Extract the [x, y] coordinate from the center of the cell holding the provided text.  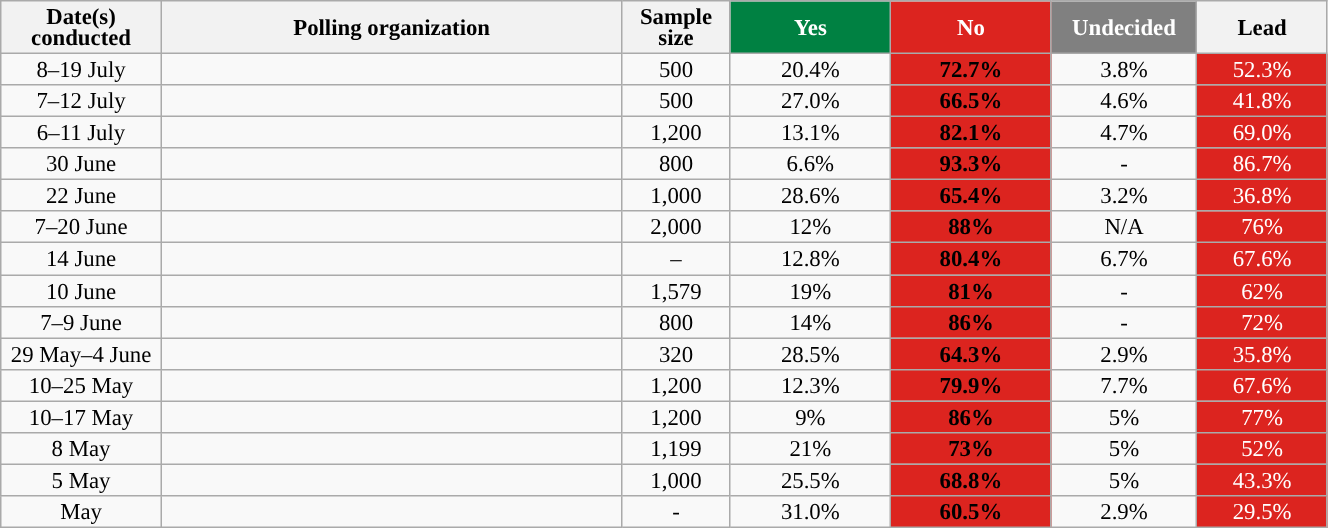
2,000 [676, 228]
29 May–4 June [82, 354]
14% [810, 322]
4.6% [1124, 101]
10 June [82, 291]
3.8% [1124, 70]
22 June [82, 196]
7–9 June [82, 322]
82.1% [972, 133]
9% [810, 417]
69.0% [1262, 133]
19% [810, 291]
4.7% [1124, 133]
Lead [1262, 28]
10–17 May [82, 417]
25.5% [810, 480]
8–19 July [82, 70]
73% [972, 449]
13.1% [810, 133]
Yes [810, 28]
88% [972, 228]
5 May [82, 480]
6–11 July [82, 133]
6.6% [810, 164]
12.8% [810, 259]
No [972, 28]
7–20 June [82, 228]
20.4% [810, 70]
14 June [82, 259]
31.0% [810, 512]
60.5% [972, 512]
64.3% [972, 354]
76% [1262, 228]
21% [810, 449]
Polling organization [392, 28]
1,579 [676, 291]
28.5% [810, 354]
36.8% [1262, 196]
29.5% [1262, 512]
41.8% [1262, 101]
320 [676, 354]
May [82, 512]
35.8% [1262, 354]
93.3% [972, 164]
28.6% [810, 196]
12.3% [810, 385]
65.4% [972, 196]
68.8% [972, 480]
30 June [82, 164]
72% [1262, 322]
6.7% [1124, 259]
81% [972, 291]
N/A [1124, 228]
8 May [82, 449]
86.7% [1262, 164]
52.3% [1262, 70]
43.3% [1262, 480]
1,199 [676, 449]
72.7% [972, 70]
7.7% [1124, 385]
27.0% [810, 101]
3.2% [1124, 196]
Undecided [1124, 28]
79.9% [972, 385]
– [676, 259]
66.5% [972, 101]
Date(s)conducted [82, 28]
62% [1262, 291]
7–12 July [82, 101]
12% [810, 228]
80.4% [972, 259]
10–25 May [82, 385]
52% [1262, 449]
Sample size [676, 28]
77% [1262, 417]
